Find where the given text appears and provide that cell's center as [x, y] coordinate. 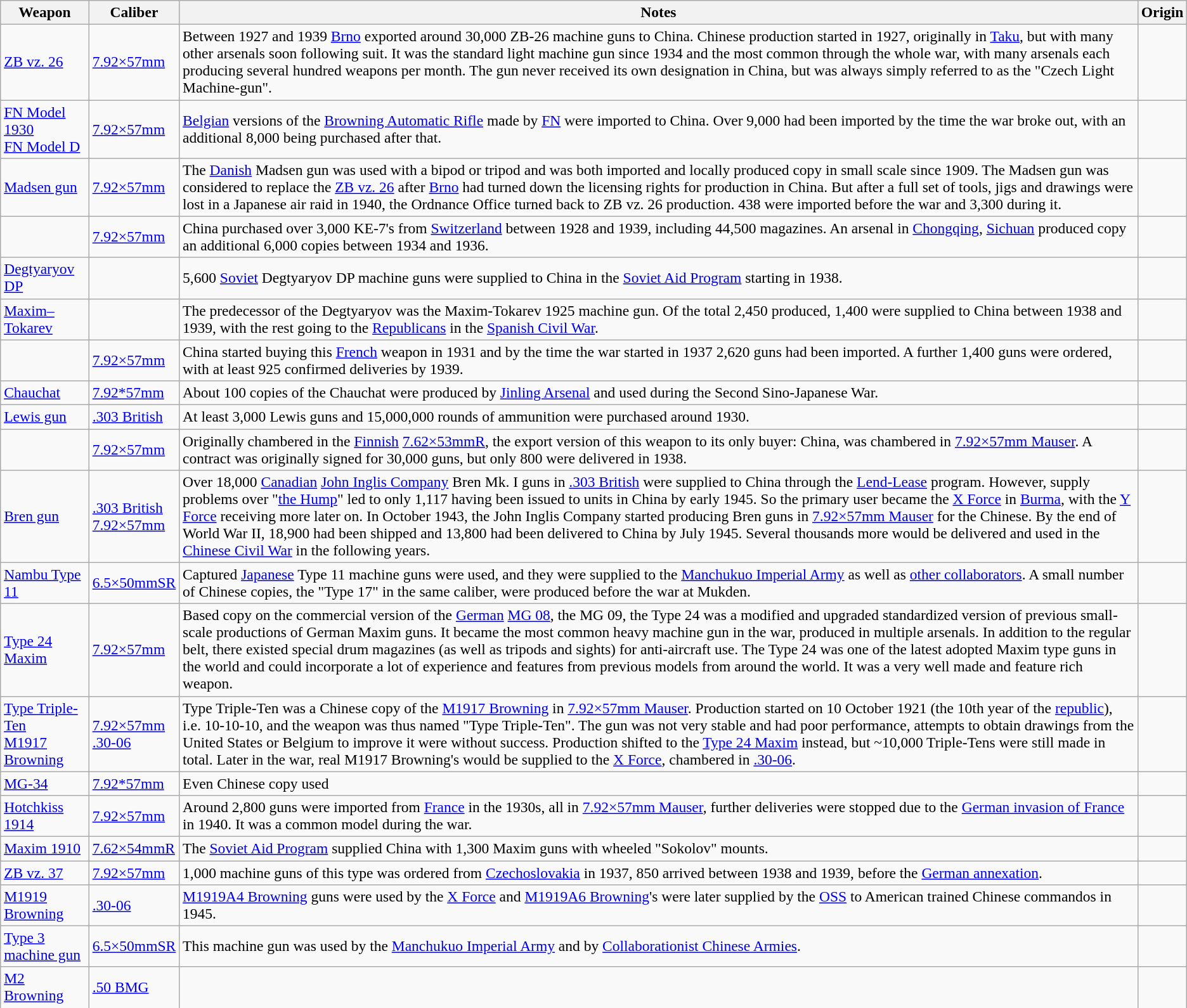
Hotchkiss 1914 [45, 815]
M2 Browning [45, 988]
Type Triple-TenM1917 Browning [45, 734]
Type 24 Maxim [45, 650]
ZB vz. 37 [45, 872]
Caliber [134, 12]
Origin [1162, 12]
.50 BMG [134, 988]
Maxim 1910 [45, 848]
M1919 Browning [45, 905]
.303 British [134, 417]
7.92×57mm.30-06 [134, 734]
Chauchat [45, 392]
At least 3,000 Lewis guns and 15,000,000 rounds of ammunition were purchased around 1930. [659, 417]
MG-34 [45, 784]
The Soviet Aid Program supplied China with 1,300 Maxim guns with wheeled "Sokolov" mounts. [659, 848]
.303 British7.92×57mm [134, 516]
About 100 copies of the Chauchat were produced by Jinling Arsenal and used during the Second Sino-Japanese War. [659, 392]
5,600 Soviet Degtyaryov DP machine guns were supplied to China in the Soviet Aid Program starting in 1938. [659, 278]
Notes [659, 12]
Maxim–Tokarev [45, 320]
Madsen gun [45, 187]
FN Model 1930FN Model D [45, 129]
.30-06 [134, 905]
Type 3 machine gun [45, 946]
Bren gun [45, 516]
Even Chinese copy used [659, 784]
Nambu Type 11 [45, 583]
This machine gun was used by the Manchukuo Imperial Army and by Collaborationist Chinese Armies. [659, 946]
7.62×54mmR [134, 848]
Degtyaryov DP [45, 278]
1,000 machine guns of this type was ordered from Czechoslovakia in 1937, 850 arrived between 1938 and 1939, before the German annexation. [659, 872]
M1919A4 Browning guns were used by the X Force and M1919A6 Browning's were later supplied by the OSS to American trained Chinese commandos in 1945. [659, 905]
Lewis gun [45, 417]
Weapon [45, 12]
ZB vz. 26 [45, 62]
